Provide the [X, Y] coordinate of the cell's center where the given text is located.  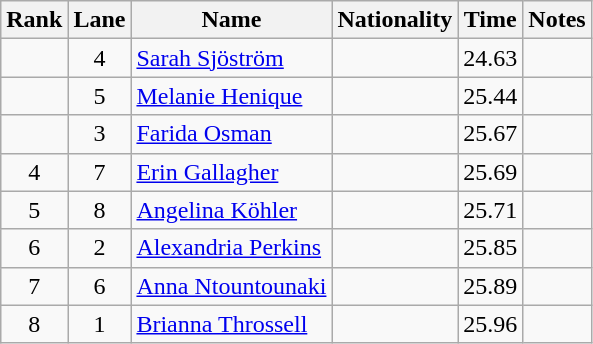
Farida Osman [232, 134]
Rank [34, 20]
25.69 [490, 172]
Nationality [395, 20]
Anna Ntountounaki [232, 286]
24.63 [490, 58]
Notes [557, 20]
Time [490, 20]
Brianna Throssell [232, 324]
25.89 [490, 286]
25.44 [490, 96]
3 [100, 134]
2 [100, 248]
Name [232, 20]
Sarah Sjöström [232, 58]
Lane [100, 20]
1 [100, 324]
Alexandria Perkins [232, 248]
25.85 [490, 248]
25.67 [490, 134]
25.96 [490, 324]
Angelina Köhler [232, 210]
Melanie Henique [232, 96]
Erin Gallagher [232, 172]
25.71 [490, 210]
